Search for the cell housing the specified text and yield its [x, y] center coordinate. 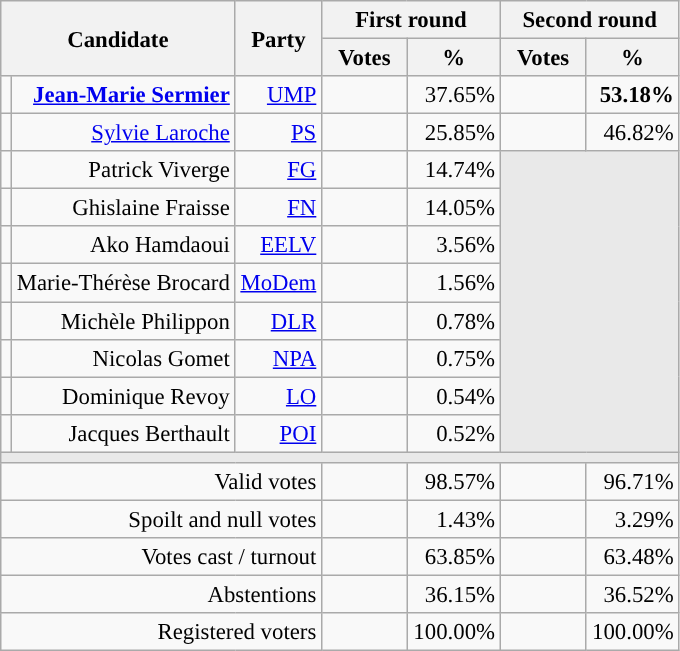
53.18% [632, 95]
46.82% [632, 133]
Ako Hamdaoui [123, 245]
POI [278, 433]
Registered voters [162, 632]
1.43% [454, 519]
FN [278, 208]
Patrick Viverge [123, 170]
EELV [278, 245]
Sylvie Laroche [123, 133]
63.48% [632, 557]
37.65% [454, 95]
3.29% [632, 519]
14.05% [454, 208]
0.75% [454, 358]
Candidate [118, 38]
DLR [278, 321]
14.74% [454, 170]
Michèle Philippon [123, 321]
25.85% [454, 133]
3.56% [454, 245]
Party [278, 38]
36.15% [454, 594]
Valid votes [162, 482]
0.78% [454, 321]
0.54% [454, 396]
MoDem [278, 283]
Marie-Thérèse Brocard [123, 283]
Second round [590, 20]
63.85% [454, 557]
First round [412, 20]
NPA [278, 358]
96.71% [632, 482]
98.57% [454, 482]
1.56% [454, 283]
0.52% [454, 433]
Jean-Marie Sermier [123, 95]
36.52% [632, 594]
FG [278, 170]
LO [278, 396]
UMP [278, 95]
Votes cast / turnout [162, 557]
Ghislaine Fraisse [123, 208]
PS [278, 133]
Abstentions [162, 594]
Nicolas Gomet [123, 358]
Jacques Berthault [123, 433]
Spoilt and null votes [162, 519]
Dominique Revoy [123, 396]
